Find where the given text appears and provide that cell's center as (x, y) coordinate. 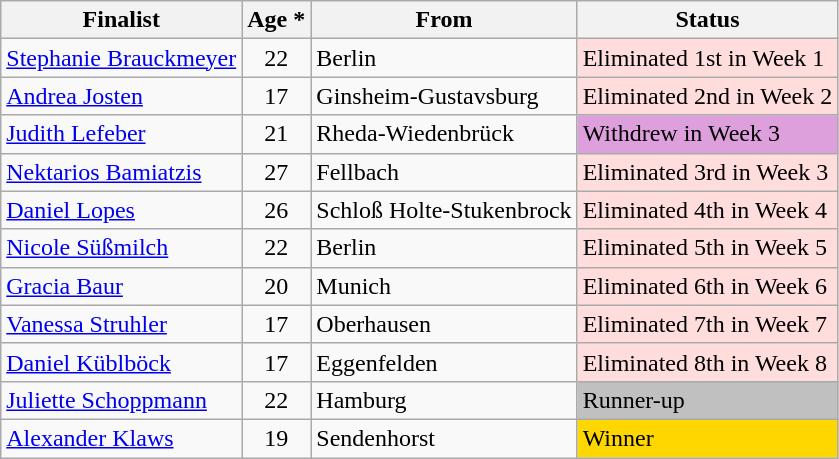
Eliminated 2nd in Week 2 (708, 96)
Fellbach (444, 172)
Daniel Lopes (122, 210)
Daniel Küblböck (122, 362)
Andrea Josten (122, 96)
Finalist (122, 20)
Gracia Baur (122, 286)
Eliminated 1st in Week 1 (708, 58)
Hamburg (444, 400)
Alexander Klaws (122, 438)
Eliminated 5th in Week 5 (708, 248)
Eliminated 4th in Week 4 (708, 210)
21 (276, 134)
Eliminated 6th in Week 6 (708, 286)
Vanessa Struhler (122, 324)
Sendenhorst (444, 438)
Runner-up (708, 400)
Eliminated 3rd in Week 3 (708, 172)
Eliminated 8th in Week 8 (708, 362)
Rheda-Wiedenbrück (444, 134)
20 (276, 286)
Eliminated 7th in Week 7 (708, 324)
Status (708, 20)
Withdrew in Week 3 (708, 134)
Ginsheim-Gustavsburg (444, 96)
Schloß Holte-Stukenbrock (444, 210)
Munich (444, 286)
From (444, 20)
Nicole Süßmilch (122, 248)
27 (276, 172)
Oberhausen (444, 324)
Winner (708, 438)
19 (276, 438)
26 (276, 210)
Judith Lefeber (122, 134)
Juliette Schoppmann (122, 400)
Age * (276, 20)
Stephanie Brauckmeyer (122, 58)
Nektarios Bamiatzis (122, 172)
Eggenfelden (444, 362)
